Provide the [x, y] coordinate of the cell's center where the given text is located.  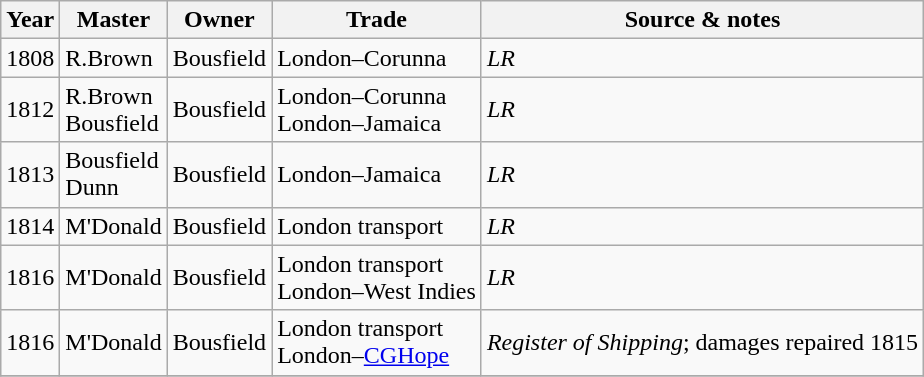
Owner [219, 20]
London–Corunna [377, 58]
Year [30, 20]
London transport [377, 226]
Source & notes [702, 20]
London transportLondon–West Indies [377, 278]
R.Brown [114, 58]
1812 [30, 110]
London–CorunnaLondon–Jamaica [377, 110]
London transportLondon–CGHope [377, 342]
1808 [30, 58]
1814 [30, 226]
R.BrownBousfield [114, 110]
Master [114, 20]
Trade [377, 20]
London–Jamaica [377, 174]
BousfieldDunn [114, 174]
Register of Shipping; damages repaired 1815 [702, 342]
1813 [30, 174]
